Determine the (x, y) coordinate at the center of the cell enclosing the given text.  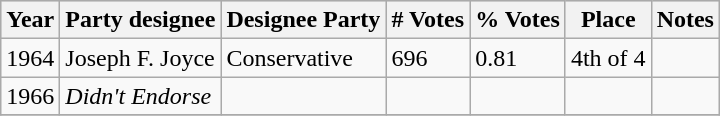
# Votes (428, 20)
1966 (30, 96)
Notes (685, 20)
Party designee (140, 20)
Place (608, 20)
Designee Party (304, 20)
1964 (30, 58)
696 (428, 58)
Conservative (304, 58)
4th of 4 (608, 58)
Year (30, 20)
Joseph F. Joyce (140, 58)
0.81 (518, 58)
% Votes (518, 20)
Didn't Endorse (140, 96)
